Return the [x, y] coordinate for the center point of the cell that contains the specified text.  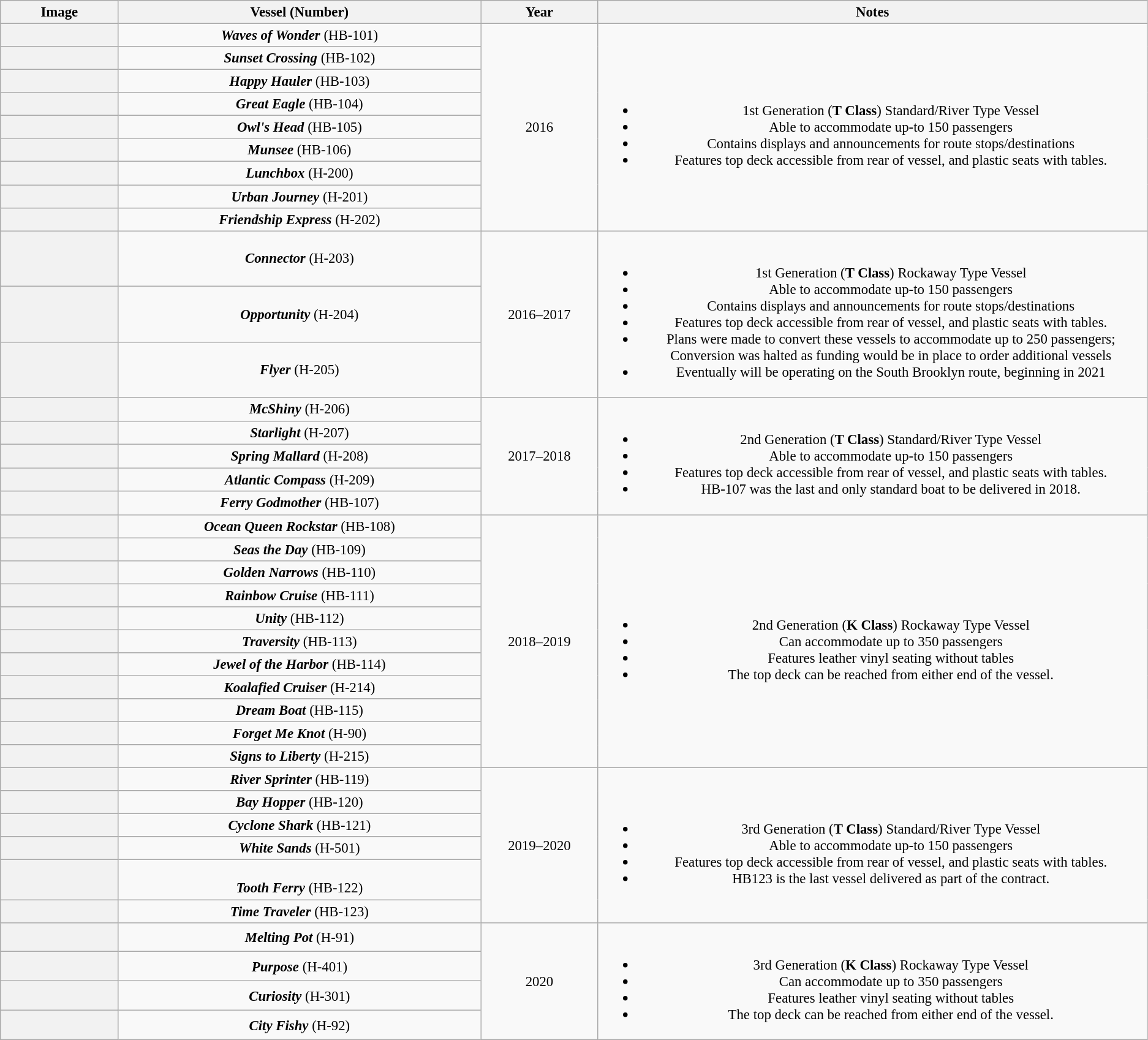
City Fishy (H-92) [300, 1025]
2019–2020 [539, 845]
Time Traveler (HB-123) [300, 911]
Traversity (HB-113) [300, 641]
White Sands (H-501) [300, 848]
Munsee (HB-106) [300, 150]
Vessel (Number) [300, 12]
Sunset Crossing (HB-102) [300, 58]
Jewel of the Harbor (HB-114) [300, 665]
Melting Pot (H-91) [300, 937]
Bay Hopper (HB-120) [300, 802]
Lunchbox (H-200) [300, 173]
Curiosity (H-301) [300, 996]
2016 [539, 127]
Koalafied Cruiser (H-214) [300, 687]
Atlantic Compass (H-209) [300, 480]
Ferry Godmother (HB-107) [300, 503]
Owl's Head (HB-105) [300, 127]
Friendship Express (H-202) [300, 219]
Image [59, 12]
Tooth Ferry (HB-122) [300, 880]
Dream Boat (HB-115) [300, 710]
Opportunity (H-204) [300, 315]
Connector (H-203) [300, 258]
2017–2018 [539, 456]
Cyclone Shark (HB-121) [300, 826]
Forget Me Knot (H-90) [300, 734]
Seas the Day (HB-109) [300, 549]
Spring Mallard (H-208) [300, 456]
Unity (HB-112) [300, 619]
Signs to Liberty (H-215) [300, 756]
Year [539, 12]
McShiny (H-206) [300, 409]
Starlight (H-207) [300, 432]
Waves of Wonder (HB-101) [300, 36]
Golden Narrows (HB-110) [300, 572]
River Sprinter (HB-119) [300, 780]
2016–2017 [539, 314]
Great Eagle (HB-104) [300, 104]
Urban Journey (H-201) [300, 197]
2018–2019 [539, 641]
Purpose (H-401) [300, 967]
Ocean Queen Rockstar (HB-108) [300, 526]
2020 [539, 981]
Happy Hauler (HB-103) [300, 81]
Flyer (H-205) [300, 370]
Rainbow Cruise (HB-111) [300, 595]
Notes [872, 12]
